Scan for the cell matching the given text and deliver its [x, y] coordinate at center. 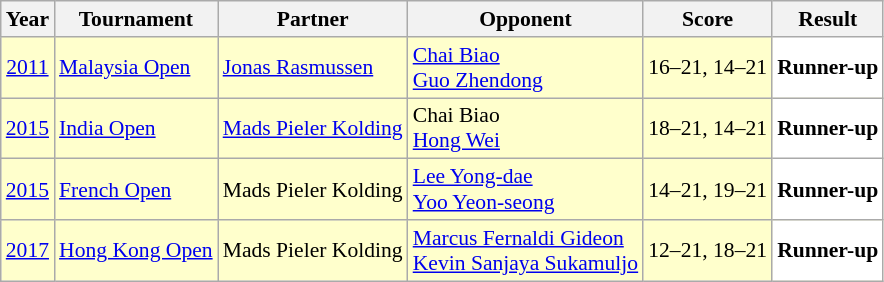
18–21, 14–21 [708, 128]
Partner [313, 19]
Chai Biao Guo Zhendong [526, 68]
Hong Kong Open [136, 250]
India Open [136, 128]
2017 [28, 250]
Tournament [136, 19]
Lee Yong-dae Yoo Yeon-seong [526, 190]
Jonas Rasmussen [313, 68]
Year [28, 19]
Marcus Fernaldi Gideon Kevin Sanjaya Sukamuljo [526, 250]
Chai Biao Hong Wei [526, 128]
Score [708, 19]
Result [828, 19]
12–21, 18–21 [708, 250]
2011 [28, 68]
French Open [136, 190]
Malaysia Open [136, 68]
14–21, 19–21 [708, 190]
Opponent [526, 19]
16–21, 14–21 [708, 68]
